Output the [X, Y] coordinate of the center of the cell containing the given text.  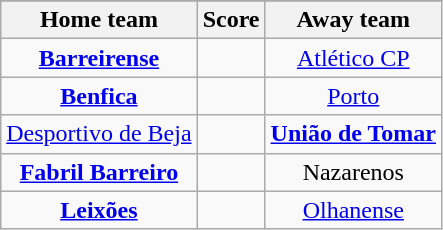
União de Tomar [353, 134]
Score [231, 20]
Barreirense [99, 58]
Atlético CP [353, 58]
Porto [353, 96]
Olhanense [353, 210]
Desportivo de Beja [99, 134]
Nazarenos [353, 172]
Leixões [99, 210]
Away team [353, 20]
Fabril Barreiro [99, 172]
Home team [99, 20]
Benfica [99, 96]
